Locate the cell with the specified text and output its [X, Y] center coordinate. 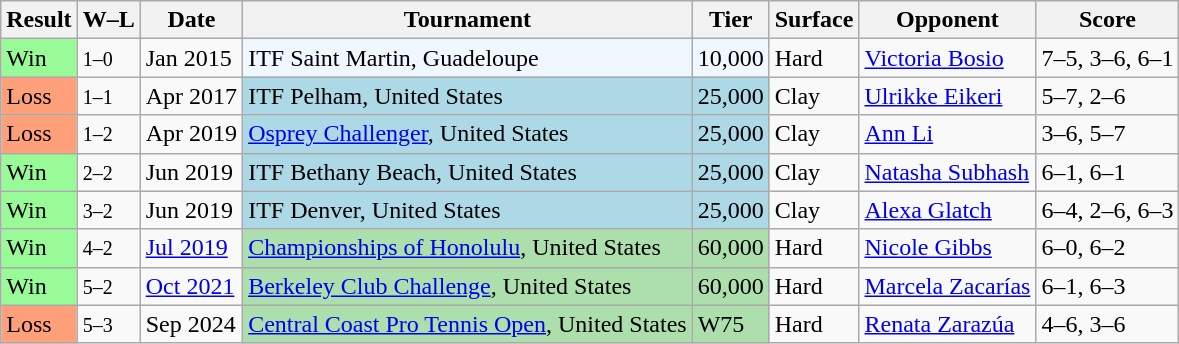
6–0, 6–2 [1108, 248]
4–6, 3–6 [1108, 324]
Renata Zarazúa [948, 324]
6–1, 6–3 [1108, 286]
W–L [108, 20]
Sep 2024 [191, 324]
2–2 [108, 172]
5–3 [108, 324]
Championships of Honolulu, United States [468, 248]
ITF Saint Martin, Guadeloupe [468, 58]
Opponent [948, 20]
Central Coast Pro Tennis Open, United States [468, 324]
ITF Bethany Beach, United States [468, 172]
Tier [730, 20]
5–2 [108, 286]
Ann Li [948, 134]
ITF Pelham, United States [468, 96]
Date [191, 20]
Victoria Bosio [948, 58]
10,000 [730, 58]
6–1, 6–1 [1108, 172]
Alexa Glatch [948, 210]
4–2 [108, 248]
Score [1108, 20]
Jul 2019 [191, 248]
1–1 [108, 96]
Oct 2021 [191, 286]
7–5, 3–6, 6–1 [1108, 58]
Ulrikke Eikeri [948, 96]
6–4, 2–6, 6–3 [1108, 210]
Nicole Gibbs [948, 248]
Apr 2019 [191, 134]
Berkeley Club Challenge, United States [468, 286]
1–2 [108, 134]
Jan 2015 [191, 58]
Natasha Subhash [948, 172]
Marcela Zacarías [948, 286]
3–2 [108, 210]
3–6, 5–7 [1108, 134]
Surface [814, 20]
Apr 2017 [191, 96]
ITF Denver, United States [468, 210]
Tournament [468, 20]
1–0 [108, 58]
Result [39, 20]
5–7, 2–6 [1108, 96]
Osprey Challenger, United States [468, 134]
W75 [730, 324]
